Capture the cell that displays the provided text and extract its (X, Y) central coordinate. 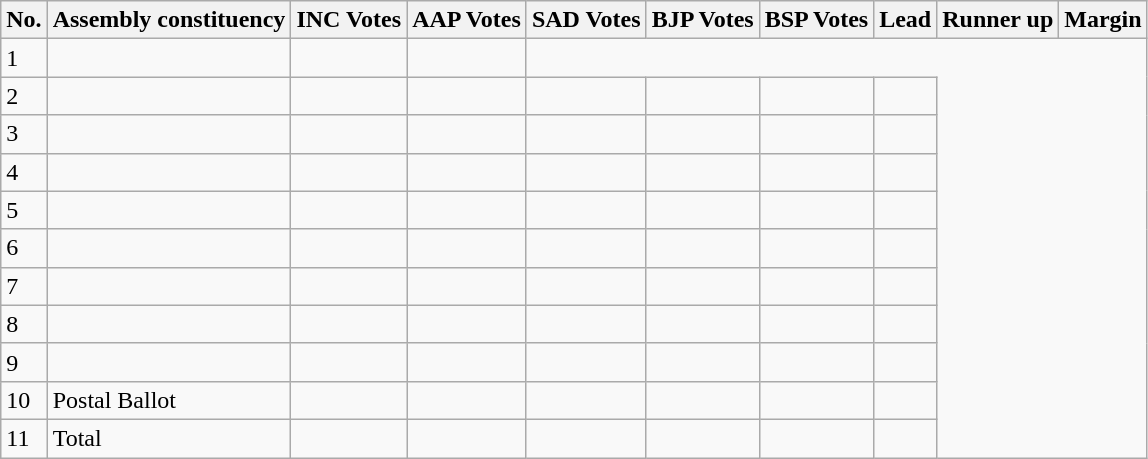
Runner up (998, 20)
5 (24, 210)
Assembly constituency (169, 20)
9 (24, 362)
2 (24, 96)
No. (24, 20)
Margin (1103, 20)
INC Votes (349, 20)
4 (24, 172)
11 (24, 438)
BJP Votes (702, 20)
Lead (906, 20)
8 (24, 324)
3 (24, 134)
AAP Votes (467, 20)
10 (24, 400)
7 (24, 286)
6 (24, 248)
Postal Ballot (169, 400)
SAD Votes (586, 20)
Total (169, 438)
1 (24, 58)
BSP Votes (816, 20)
